From the cell containing the given text, extract its center point as [X, Y] coordinate. 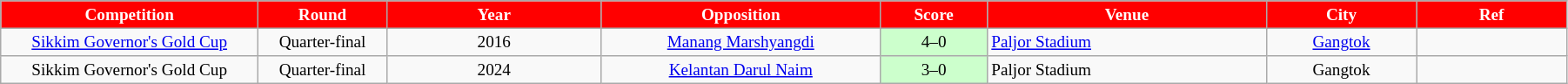
Ref [1491, 15]
Round [323, 15]
Manang Marshyangdi [740, 42]
3–0 [933, 70]
Score [933, 15]
2024 [494, 70]
Competition [130, 15]
Opposition [740, 15]
Year [494, 15]
Venue [1127, 15]
4–0 [933, 42]
City [1342, 15]
2016 [494, 42]
Kelantan Darul Naim [740, 70]
